Extract the (X, Y) coordinate from the center of the cell holding the provided text.  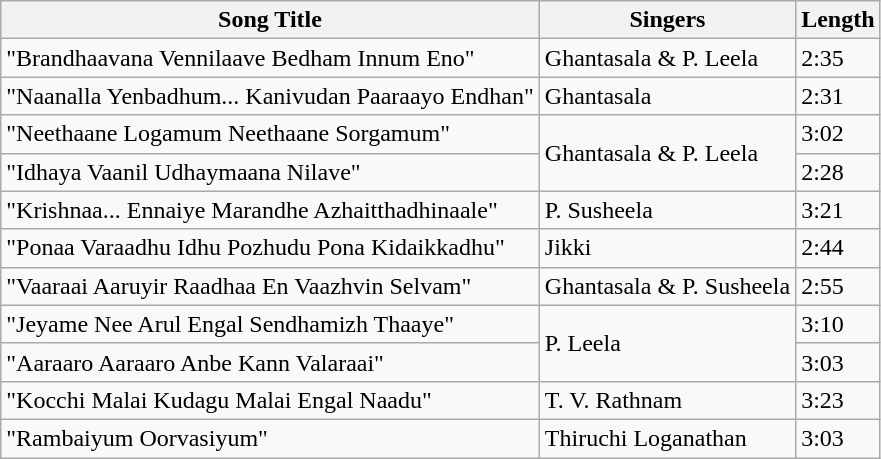
3:23 (838, 400)
2:55 (838, 286)
T. V. Rathnam (667, 400)
"Vaaraai Aaruyir Raadhaa En Vaazhvin Selvam" (270, 286)
P. Leela (667, 343)
"Naanalla Yenbadhum... Kanivudan Paaraayo Endhan" (270, 96)
"Kocchi Malai Kudagu Malai Engal Naadu" (270, 400)
2:28 (838, 172)
3:10 (838, 324)
"Idhaya Vaanil Udhaymaana Nilave" (270, 172)
"Brandhaavana Vennilaave Bedham Innum Eno" (270, 58)
"Ponaa Varaadhu Idhu Pozhudu Pona Kidaikkadhu" (270, 248)
3:21 (838, 210)
P. Susheela (667, 210)
Length (838, 20)
Ghantasala (667, 96)
"Krishnaa... Ennaiye Marandhe Azhaitthadhinaale" (270, 210)
Singers (667, 20)
2:44 (838, 248)
2:35 (838, 58)
Song Title (270, 20)
"Aaraaro Aaraaro Anbe Kann Valaraai" (270, 362)
"Jeyame Nee Arul Engal Sendhamizh Thaaye" (270, 324)
2:31 (838, 96)
3:02 (838, 134)
Ghantasala & P. Susheela (667, 286)
Thiruchi Loganathan (667, 438)
Jikki (667, 248)
"Rambaiyum Oorvasiyum" (270, 438)
"Neethaane Logamum Neethaane Sorgamum" (270, 134)
